Provide the (X, Y) coordinate of the cell's center where the given text is located.  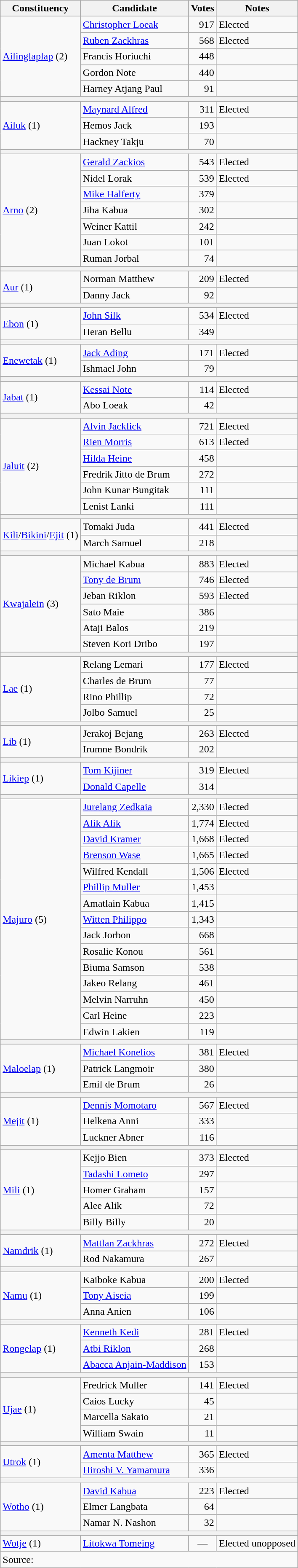
Kaiboke Kabua (135, 1279)
Wotho (1) (40, 1507)
Billy Billy (135, 1222)
Ailinglaplap (2) (40, 56)
Jerakoj Bejang (135, 733)
Nidel Lorak (135, 178)
Lenist Lanki (135, 506)
209 (202, 279)
Hilda Heine (135, 458)
157 (202, 1190)
Biuma Samson (135, 967)
Michael Konelios (135, 1052)
Hackney Takju (135, 141)
Mike Halferty (135, 194)
440 (202, 72)
Dennis Momotaro (135, 1105)
1,343 (202, 919)
32 (202, 1523)
Charles de Brum (135, 681)
101 (202, 242)
Jack Jorbon (135, 935)
Ataji Balos (135, 628)
Jurelang Zedkaia (135, 807)
Lae (1) (40, 689)
Atbi Riklon (135, 1348)
171 (202, 352)
John Kunar Bungitak (135, 490)
668 (202, 935)
Jeban Riklon (135, 596)
114 (202, 389)
Kwajalein (3) (40, 604)
Enewetak (1) (40, 360)
Sato Maie (135, 612)
Heran Bellu (135, 332)
Luckner Abner (135, 1137)
David Kramer (135, 839)
Witten Philippo (135, 919)
26 (202, 1085)
219 (202, 628)
Wotje (1) (40, 1544)
Jack Ading (135, 352)
Abacca Anjain-Maddison (135, 1364)
Notes (257, 8)
177 (202, 665)
92 (202, 295)
Relang Lemari (135, 665)
441 (202, 527)
Jolbo Samuel (135, 713)
Constituency (40, 8)
Kessai Note (135, 389)
Namar N. Nashon (135, 1523)
Gordon Note (135, 72)
Steven Kori Dribo (135, 644)
1,415 (202, 903)
200 (202, 1279)
Rongelap (1) (40, 1348)
153 (202, 1364)
Francis Horiuchi (135, 56)
John Silk (135, 316)
1,506 (202, 871)
Utrok (1) (40, 1462)
Michael Kabua (135, 564)
1,668 (202, 839)
Anna Anien (135, 1312)
Donald Capelle (135, 786)
79 (202, 368)
Alvin Jacklick (135, 426)
Caios Lucky (135, 1401)
Irumne Bondrik (135, 749)
461 (202, 983)
Mattlan Zackhras (135, 1243)
Ujae (1) (40, 1409)
302 (202, 210)
458 (202, 458)
543 (202, 162)
Kejjo Bien (135, 1158)
297 (202, 1174)
Kenneth Kedi (135, 1332)
Alik Alik (135, 823)
Edwin Lakien (135, 1031)
Amatlain Kabua (135, 903)
450 (202, 999)
Mili (1) (40, 1190)
538 (202, 967)
91 (202, 89)
379 (202, 194)
Majuro (5) (40, 919)
Votes (202, 8)
Christopher Loeak (135, 24)
746 (202, 580)
380 (202, 1069)
373 (202, 1158)
Fredrick Muller (135, 1385)
386 (202, 612)
25 (202, 713)
199 (202, 1296)
Tony Aiseia (135, 1296)
Ailuk (1) (40, 125)
Wilfred Kendall (135, 871)
Alee Alik (135, 1206)
2,330 (202, 807)
568 (202, 40)
Homer Graham (135, 1190)
45 (202, 1401)
Marcella Sakaio (135, 1417)
David Kabua (135, 1491)
561 (202, 951)
721 (202, 426)
Harney Atjang Paul (135, 89)
1,665 (202, 855)
Brenson Wase (135, 855)
Rosalie Konou (135, 951)
74 (202, 258)
64 (202, 1507)
Amenta Matthew (135, 1454)
42 (202, 405)
Fredrik Jitto de Brum (135, 474)
70 (202, 141)
Ruben Zackhras (135, 40)
Litokwa Tomeing (135, 1544)
21 (202, 1417)
Hemos Jack (135, 125)
Likiep (1) (40, 778)
349 (202, 332)
263 (202, 733)
593 (202, 596)
1,453 (202, 887)
883 (202, 564)
242 (202, 226)
141 (202, 1385)
448 (202, 56)
Namdrik (1) (40, 1251)
Tadashi Lometo (135, 1174)
534 (202, 316)
268 (202, 1348)
116 (202, 1137)
Kili/Bikini/Ejit (1) (40, 535)
197 (202, 644)
Source: (149, 1560)
Maynard Alfred (135, 109)
218 (202, 543)
Juan Lokot (135, 242)
314 (202, 786)
Tomaki Juda (135, 527)
Ebon (1) (40, 324)
Hiroshi V. Yamamura (135, 1470)
336 (202, 1470)
Carl Heine (135, 1015)
Aur (1) (40, 287)
Namu (1) (40, 1295)
311 (202, 109)
Tom Kijiner (135, 770)
1,774 (202, 823)
March Samuel (135, 543)
Maloelap (1) (40, 1068)
Rino Phillip (135, 697)
Emil de Brum (135, 1085)
Danny Jack (135, 295)
381 (202, 1052)
Rien Morris (135, 442)
281 (202, 1332)
333 (202, 1121)
Candidate (135, 8)
Elected unopposed (257, 1544)
77 (202, 681)
Norman Matthew (135, 279)
613 (202, 442)
20 (202, 1222)
Patrick Langmoir (135, 1069)
119 (202, 1031)
— (202, 1544)
Jabat (1) (40, 397)
365 (202, 1454)
Melvin Narruhn (135, 999)
319 (202, 770)
Weiner Kattil (135, 226)
Jakeo Relang (135, 983)
Ruman Jorbal (135, 258)
539 (202, 178)
Jiba Kabua (135, 210)
Lib (1) (40, 741)
Rod Nakamura (135, 1259)
202 (202, 749)
193 (202, 125)
917 (202, 24)
Gerald Zackios (135, 162)
Elmer Langbata (135, 1507)
Mejit (1) (40, 1121)
William Swain (135, 1433)
Abo Loeak (135, 405)
267 (202, 1259)
567 (202, 1105)
Jaluit (2) (40, 466)
Tony de Brum (135, 580)
11 (202, 1433)
Arno (2) (40, 210)
Ishmael John (135, 368)
Helkena Anni (135, 1121)
Phillip Muller (135, 887)
106 (202, 1312)
